Extract the (x, y) coordinate from the center of the cell holding the provided text.  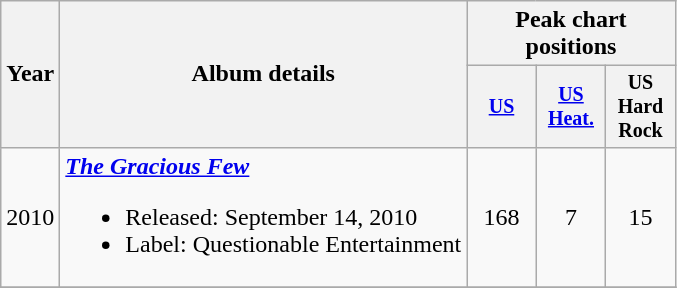
USHard Rock (640, 106)
Peak chart positions (571, 34)
168 (502, 217)
US (502, 106)
Year (30, 74)
Album details (264, 74)
2010 (30, 217)
15 (640, 217)
USHeat. (570, 106)
7 (570, 217)
The Gracious FewReleased: September 14, 2010Label: Questionable Entertainment (264, 217)
